Extract the (X, Y) coordinate from the center of the cell holding the provided text.  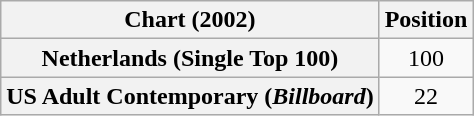
22 (426, 96)
Position (426, 20)
Chart (2002) (190, 20)
Netherlands (Single Top 100) (190, 58)
100 (426, 58)
US Adult Contemporary (Billboard) (190, 96)
